Search for the cell housing the specified text and yield its [X, Y] center coordinate. 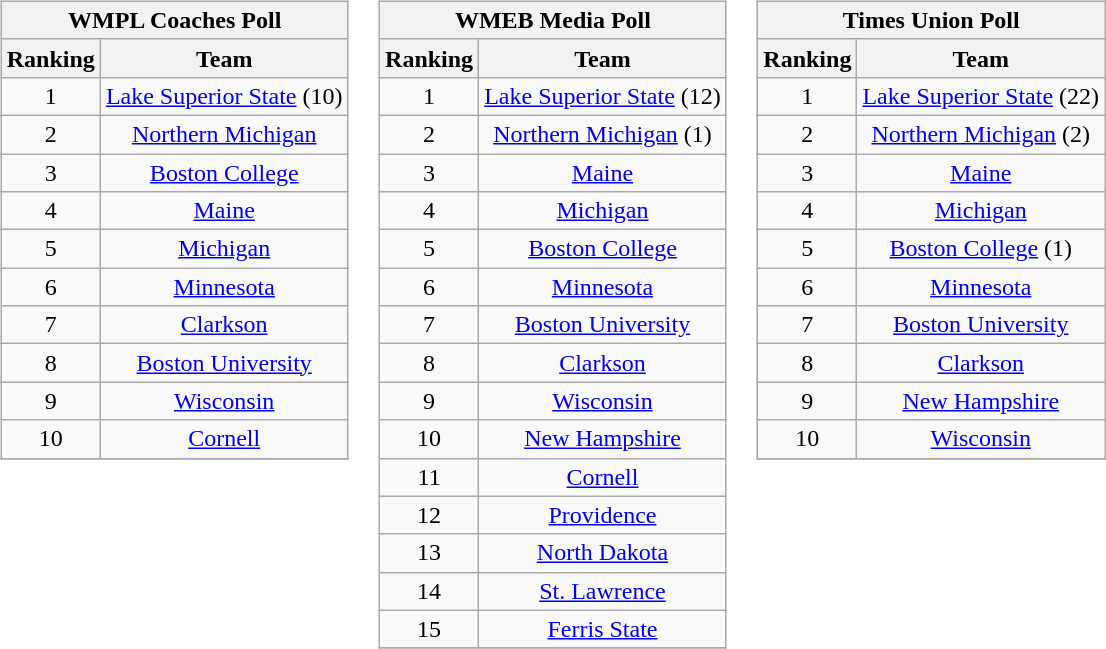
12 [430, 515]
Lake Superior State (22) [981, 96]
Northern Michigan (1) [603, 134]
14 [430, 591]
WMPL Coaches Poll [174, 20]
11 [430, 477]
Northern Michigan [224, 134]
Lake Superior State (12) [603, 96]
Ferris State [603, 629]
WMEB Media Poll [554, 20]
Boston College (1) [981, 249]
Lake Superior State (10) [224, 96]
Northern Michigan (2) [981, 134]
Times Union Poll [932, 20]
North Dakota [603, 553]
15 [430, 629]
13 [430, 553]
Providence [603, 515]
St. Lawrence [603, 591]
